Pinpoint the cell where the given text exists, returning its [x, y] midpoint coordinate. 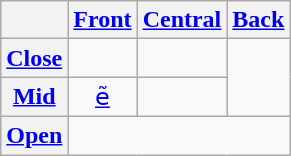
Open [34, 135]
ẽ [102, 97]
Close [34, 58]
Back [258, 20]
Central [182, 20]
Mid [34, 97]
Front [102, 20]
